Capture the cell that displays the provided text and extract its [x, y] central coordinate. 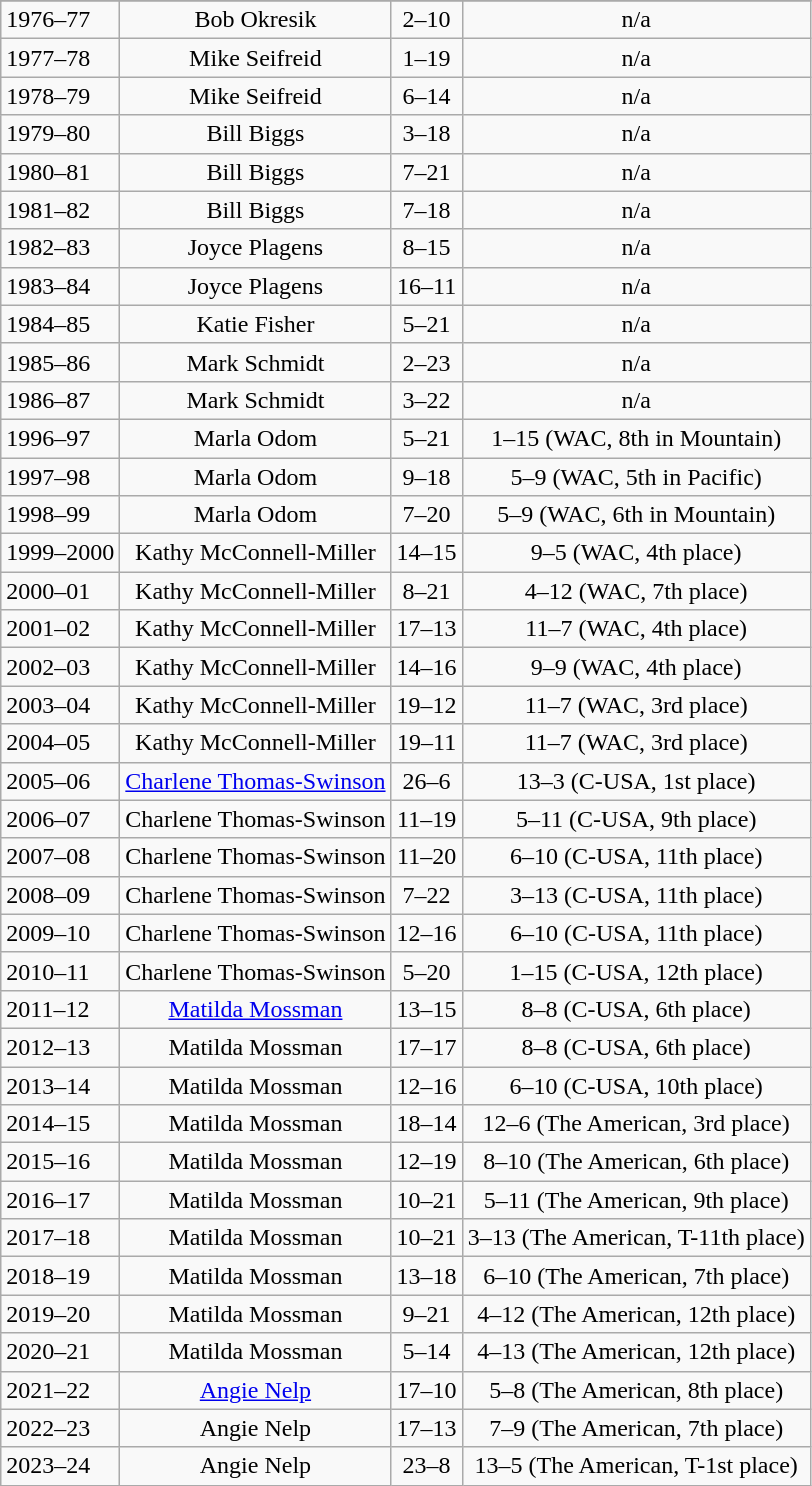
2003–04 [60, 705]
6–10 (C-USA, 10th place) [636, 1085]
2–23 [426, 362]
3–18 [426, 134]
2002–03 [60, 667]
5–9 (WAC, 6th in Mountain) [636, 515]
2023–24 [60, 1466]
7–21 [426, 172]
8–15 [426, 248]
11–7 (WAC, 4th place) [636, 629]
9–5 (WAC, 4th place) [636, 553]
2005–06 [60, 781]
13–18 [426, 1276]
1983–84 [60, 286]
1996–97 [60, 438]
1982–83 [60, 248]
5–14 [426, 1352]
2020–21 [60, 1352]
2015–16 [60, 1162]
3–13 (C-USA, 11th place) [636, 895]
11–19 [426, 819]
2004–05 [60, 743]
1978–79 [60, 96]
1–15 (C-USA, 12th place) [636, 971]
6–10 (The American, 7th place) [636, 1276]
4–12 (WAC, 7th place) [636, 591]
14–15 [426, 553]
2022–23 [60, 1428]
2008–09 [60, 895]
2014–15 [60, 1124]
1979–80 [60, 134]
11–20 [426, 857]
1984–85 [60, 324]
1981–82 [60, 210]
1–15 (WAC, 8th in Mountain) [636, 438]
5–11 (C-USA, 9th place) [636, 819]
7–20 [426, 515]
2013–14 [60, 1085]
19–11 [426, 743]
2017–18 [60, 1238]
1997–98 [60, 477]
17–17 [426, 1047]
2009–10 [60, 933]
2021–22 [60, 1390]
5–8 (The American, 8th place) [636, 1390]
7–22 [426, 895]
2016–17 [60, 1200]
1980–81 [60, 172]
12–19 [426, 1162]
26–6 [426, 781]
2000–01 [60, 591]
9–9 (WAC, 4th place) [636, 667]
5–20 [426, 971]
5–9 (WAC, 5th in Pacific) [636, 477]
6–14 [426, 96]
4–12 (The American, 12th place) [636, 1314]
Katie Fisher [256, 324]
18–14 [426, 1124]
2010–11 [60, 971]
2019–20 [60, 1314]
2011–12 [60, 1009]
3–13 (The American, T-11th place) [636, 1238]
1985–86 [60, 362]
1986–87 [60, 400]
2006–07 [60, 819]
17–10 [426, 1390]
2007–08 [60, 857]
19–12 [426, 705]
1977–78 [60, 58]
1999–2000 [60, 553]
5–11 (The American, 9th place) [636, 1200]
1976–77 [60, 20]
23–8 [426, 1466]
13–3 (C-USA, 1st place) [636, 781]
12–6 (The American, 3rd place) [636, 1124]
3–22 [426, 400]
13–15 [426, 1009]
4–13 (The American, 12th place) [636, 1352]
8–10 (The American, 6th place) [636, 1162]
9–18 [426, 477]
Bob Okresik [256, 20]
7–18 [426, 210]
1998–99 [60, 515]
14–16 [426, 667]
1–19 [426, 58]
8–21 [426, 591]
9–21 [426, 1314]
2018–19 [60, 1276]
13–5 (The American, T-1st place) [636, 1466]
2012–13 [60, 1047]
2–10 [426, 20]
2001–02 [60, 629]
7–9 (The American, 7th place) [636, 1428]
16–11 [426, 286]
